Find where the given text appears and provide that cell's center as [x, y] coordinate. 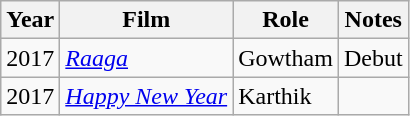
Notes [373, 20]
Karthik [286, 96]
Role [286, 20]
Debut [373, 58]
Raaga [146, 58]
Happy New Year [146, 96]
Gowtham [286, 58]
Year [30, 20]
Film [146, 20]
